Return [x, y] of the center of cell containing provided text 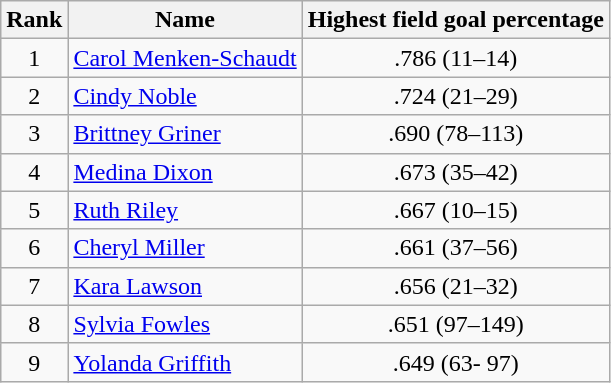
Brittney Griner [185, 134]
Ruth Riley [185, 210]
.724 (21–29) [456, 96]
9 [34, 362]
5 [34, 210]
Highest field goal percentage [456, 20]
Cheryl Miller [185, 248]
.690 (78–113) [456, 134]
Medina Dixon [185, 172]
.656 (21–32) [456, 286]
1 [34, 58]
8 [34, 324]
.786 (11–14) [456, 58]
.661 (37–56) [456, 248]
Kara Lawson [185, 286]
.651 (97–149) [456, 324]
Yolanda Griffith [185, 362]
.649 (63- 97) [456, 362]
Cindy Noble [185, 96]
2 [34, 96]
.673 (35–42) [456, 172]
Name [185, 20]
3 [34, 134]
4 [34, 172]
.667 (10–15) [456, 210]
7 [34, 286]
Rank [34, 20]
6 [34, 248]
Carol Menken-Schaudt [185, 58]
Sylvia Fowles [185, 324]
